Pinpoint the cell where the given text exists, returning its (x, y) midpoint coordinate. 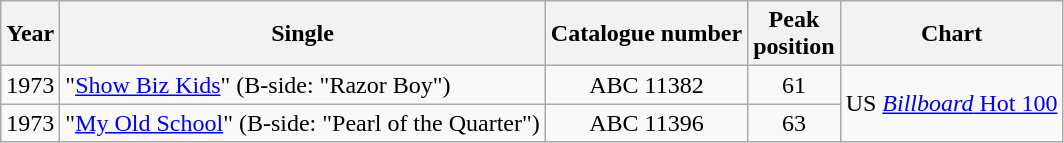
Peakposition (794, 34)
ABC 11382 (646, 85)
ABC 11396 (646, 123)
Year (30, 34)
Single (302, 34)
US Billboard Hot 100 (952, 104)
63 (794, 123)
Chart (952, 34)
Catalogue number (646, 34)
"My Old School" (B-side: "Pearl of the Quarter") (302, 123)
61 (794, 85)
"Show Biz Kids" (B-side: "Razor Boy") (302, 85)
